Detect which cell encompasses the target text, then output its [x, y] center coordinate. 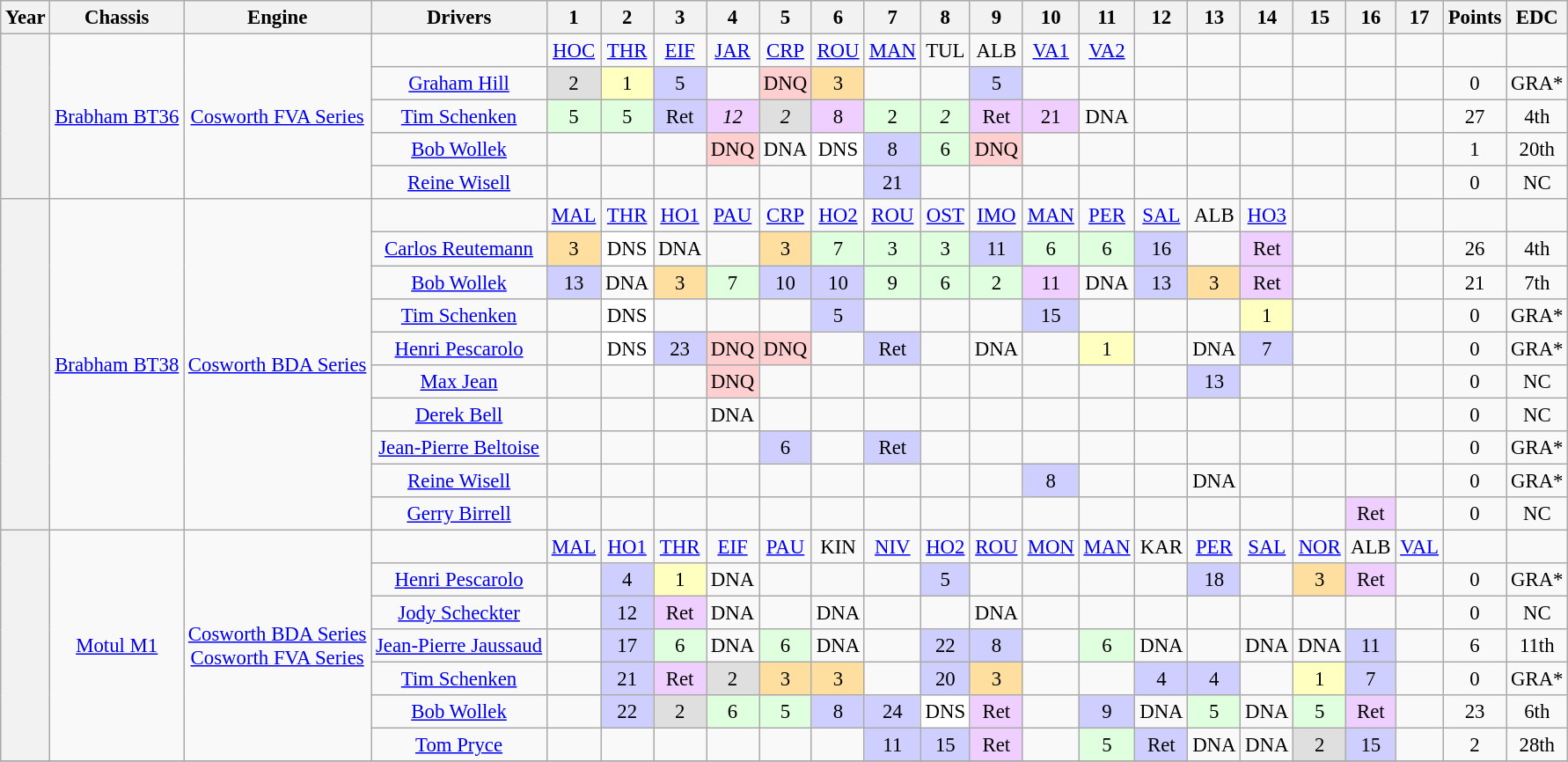
Engine [278, 18]
Brabham BT38 [117, 364]
Cosworth FVA Series [278, 117]
Motul M1 [117, 646]
NIV [892, 546]
Jean-Pierre Jaussaud [459, 646]
JAR [733, 51]
24 [892, 712]
KAR [1161, 546]
Gerry Birrell [459, 514]
14 [1267, 18]
Tom Pryce [459, 745]
VA1 [1051, 51]
HO3 [1267, 216]
28th [1537, 745]
Year [26, 18]
EDC [1537, 18]
TUL [945, 51]
Cosworth BDA Series [278, 364]
7th [1537, 282]
20th [1537, 150]
26 [1475, 249]
Drivers [459, 18]
VA2 [1107, 51]
Brabham BT36 [117, 117]
Cosworth BDA SeriesCosworth FVA Series [278, 646]
VAL [1419, 546]
6th [1537, 712]
OST [945, 216]
11th [1537, 646]
IMO [996, 216]
18 [1214, 580]
MON [1051, 546]
Graham Hill [459, 84]
Carlos Reutemann [459, 249]
KIN [838, 546]
Jean-Pierre Beltoise [459, 448]
NOR [1320, 546]
27 [1475, 117]
Jody Scheckter [459, 613]
Chassis [117, 18]
Derek Bell [459, 414]
20 [945, 679]
HOC [574, 51]
Points [1475, 18]
Max Jean [459, 381]
